Find where the given text appears and provide that cell's center as (X, Y) coordinate. 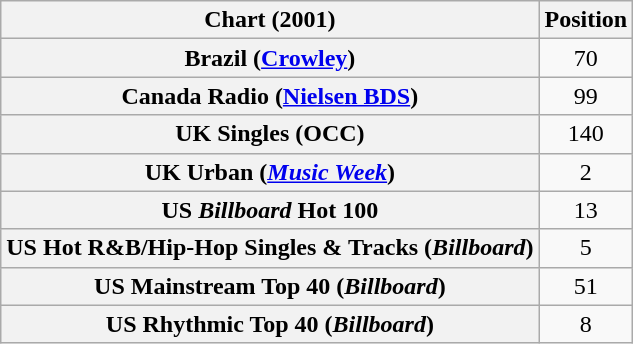
99 (586, 96)
13 (586, 210)
UK Singles (OCC) (270, 134)
US Rhythmic Top 40 (Billboard) (270, 324)
Brazil (Crowley) (270, 58)
5 (586, 248)
Chart (2001) (270, 20)
51 (586, 286)
140 (586, 134)
2 (586, 172)
Canada Radio (Nielsen BDS) (270, 96)
US Hot R&B/Hip-Hop Singles & Tracks (Billboard) (270, 248)
US Mainstream Top 40 (Billboard) (270, 286)
UK Urban (Music Week) (270, 172)
8 (586, 324)
US Billboard Hot 100 (270, 210)
Position (586, 20)
70 (586, 58)
